Provide the [x, y] coordinate of the cell's center where the given text is located.  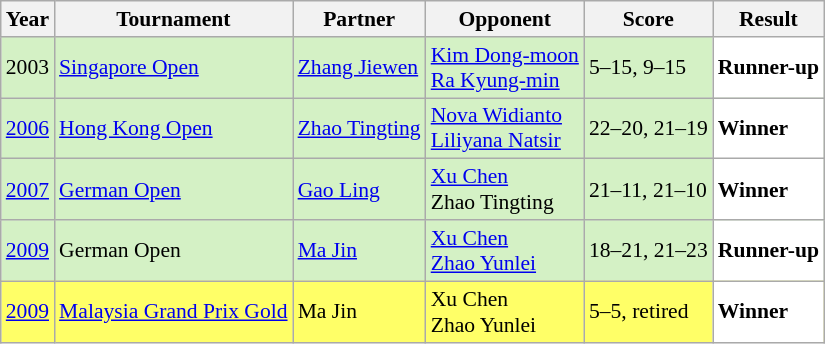
Score [648, 19]
Opponent [505, 19]
Partner [360, 19]
Nova Widianto Liliyana Natsir [505, 128]
Xu Chen Zhao Tingting [505, 190]
21–11, 21–10 [648, 190]
Malaysia Grand Prix Gold [174, 312]
5–15, 9–15 [648, 68]
Singapore Open [174, 68]
Zhang Jiewen [360, 68]
Hong Kong Open [174, 128]
2003 [28, 68]
Tournament [174, 19]
5–5, retired [648, 312]
18–21, 21–23 [648, 250]
2006 [28, 128]
Zhao Tingting [360, 128]
Year [28, 19]
Kim Dong-moon Ra Kyung-min [505, 68]
22–20, 21–19 [648, 128]
2007 [28, 190]
Gao Ling [360, 190]
Result [768, 19]
